Scan for the cell matching the given text and deliver its (X, Y) coordinate at center. 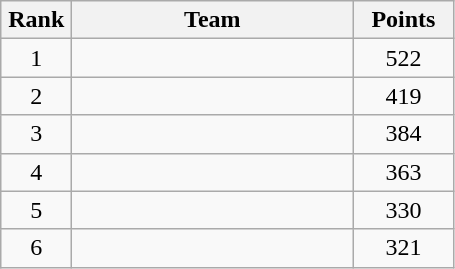
363 (404, 172)
321 (404, 248)
5 (36, 210)
Rank (36, 20)
330 (404, 210)
Team (212, 20)
419 (404, 96)
1 (36, 58)
4 (36, 172)
3 (36, 134)
Points (404, 20)
522 (404, 58)
6 (36, 248)
384 (404, 134)
2 (36, 96)
